Identify which cell holds the provided text, then report its [x, y] central coordinate. 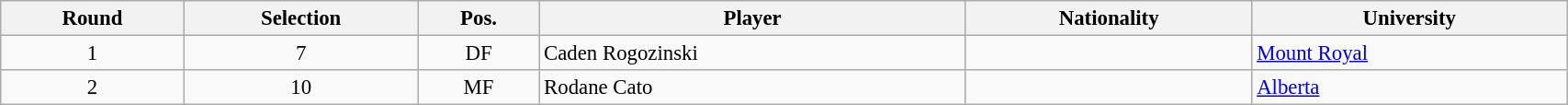
Nationality [1108, 18]
Caden Rogozinski [753, 53]
7 [301, 53]
Player [753, 18]
Round [92, 18]
Alberta [1409, 87]
University [1409, 18]
Mount Royal [1409, 53]
10 [301, 87]
1 [92, 53]
Selection [301, 18]
Rodane Cato [753, 87]
MF [479, 87]
Pos. [479, 18]
2 [92, 87]
DF [479, 53]
